Identify which cell holds the provided text, then report its [X, Y] central coordinate. 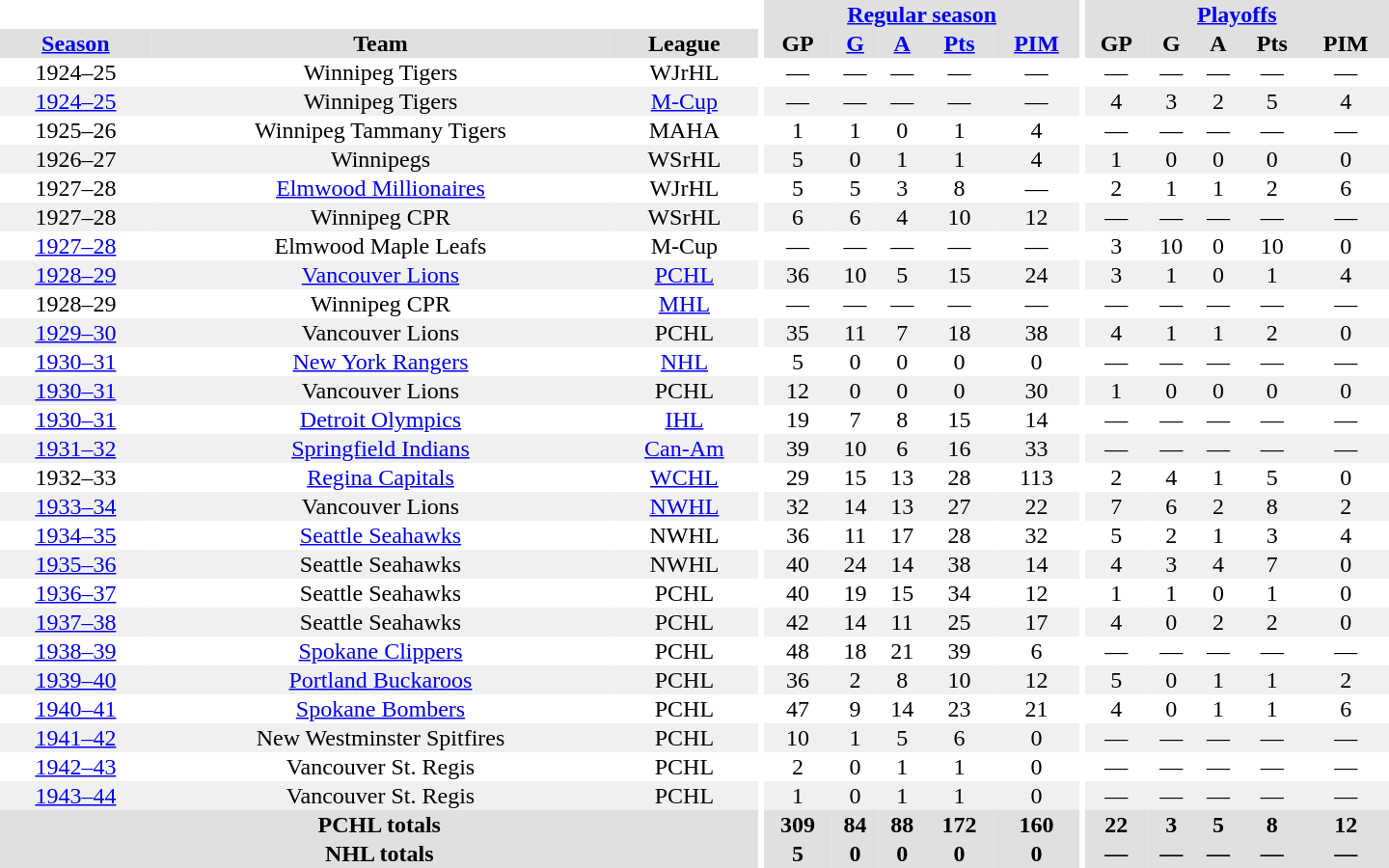
30 [1036, 391]
34 [959, 593]
1926–27 [75, 159]
42 [798, 622]
1941–42 [75, 738]
Springfield Indians [380, 448]
1934–35 [75, 535]
IHL [684, 420]
Spokane Bombers [380, 709]
47 [798, 709]
33 [1036, 448]
1938–39 [75, 651]
1935–36 [75, 564]
Portland Buckaroos [380, 680]
27 [959, 506]
172 [959, 825]
113 [1036, 477]
Elmwood Maple Leafs [380, 246]
Elmwood Millionaires [380, 188]
1937–38 [75, 622]
29 [798, 477]
Regina Capitals [380, 477]
PCHL totals [380, 825]
23 [959, 709]
9 [855, 709]
MHL [684, 304]
NHL [684, 362]
16 [959, 448]
Team [380, 43]
Playoffs [1237, 14]
Can-Am [684, 448]
WCHL [684, 477]
New Westminster Spitfires [380, 738]
1942–43 [75, 767]
Winnipegs [380, 159]
35 [798, 333]
Regular season [922, 14]
League [684, 43]
25 [959, 622]
MAHA [684, 130]
New York Rangers [380, 362]
1933–34 [75, 506]
84 [855, 825]
88 [903, 825]
Spokane Clippers [380, 651]
1925–26 [75, 130]
1943–44 [75, 796]
1936–37 [75, 593]
1939–40 [75, 680]
160 [1036, 825]
Winnipeg Tammany Tigers [380, 130]
1940–41 [75, 709]
NHL totals [380, 854]
1931–32 [75, 448]
48 [798, 651]
1932–33 [75, 477]
Detroit Olympics [380, 420]
Season [75, 43]
309 [798, 825]
1929–30 [75, 333]
